Search for the cell housing the specified text and yield its (x, y) center coordinate. 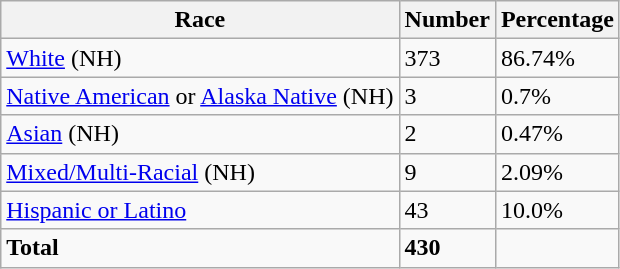
43 (447, 210)
430 (447, 248)
Hispanic or Latino (200, 210)
0.7% (557, 96)
2 (447, 134)
3 (447, 96)
9 (447, 172)
Asian (NH) (200, 134)
Mixed/Multi-Racial (NH) (200, 172)
Race (200, 20)
0.47% (557, 134)
373 (447, 58)
2.09% (557, 172)
Native American or Alaska Native (NH) (200, 96)
Number (447, 20)
86.74% (557, 58)
10.0% (557, 210)
White (NH) (200, 58)
Total (200, 248)
Percentage (557, 20)
